Locate the cell with the specified text and output its (X, Y) center coordinate. 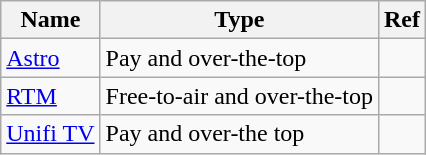
Name (50, 20)
Pay and over-the-top (239, 58)
Type (239, 20)
Unifi TV (50, 134)
Ref (402, 20)
RTM (50, 96)
Free-to-air and over-the-top (239, 96)
Astro (50, 58)
Pay and over-the top (239, 134)
